Locate the cell with the specified text and output its (x, y) center coordinate. 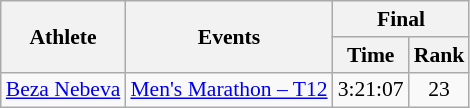
Time (371, 55)
Beza Nebeva (64, 90)
Athlete (64, 36)
23 (440, 90)
3:21:07 (371, 90)
Events (228, 36)
Rank (440, 55)
Final (402, 19)
Men's Marathon – T12 (228, 90)
